Determine the [X, Y] coordinate at the center of the cell enclosing the given text.  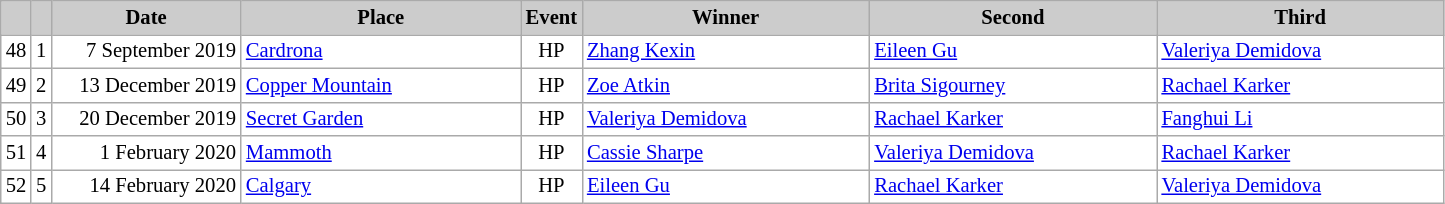
3 [41, 119]
Fanghui Li [1300, 119]
1 [41, 51]
52 [16, 186]
Brita Sigourney [1012, 85]
5 [41, 186]
Second [1012, 17]
7 September 2019 [146, 51]
Copper Mountain [381, 85]
Cardrona [381, 51]
4 [41, 153]
Cassie Sharpe [726, 153]
50 [16, 119]
Calgary [381, 186]
Secret Garden [381, 119]
Third [1300, 17]
Mammoth [381, 153]
13 December 2019 [146, 85]
14 February 2020 [146, 186]
Place [381, 17]
48 [16, 51]
Winner [726, 17]
Zhang Kexin [726, 51]
51 [16, 153]
Date [146, 17]
49 [16, 85]
Zoe Atkin [726, 85]
2 [41, 85]
1 February 2020 [146, 153]
20 December 2019 [146, 119]
Event [552, 17]
